Detect which cell encompasses the target text, then output its [X, Y] center coordinate. 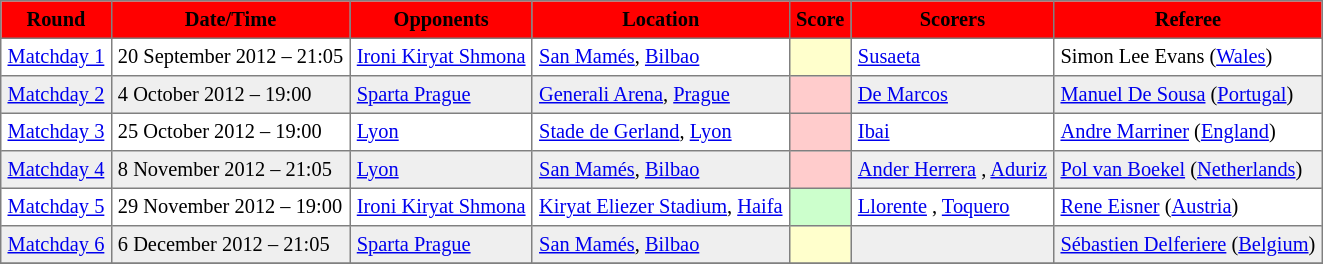
Score [820, 20]
Rene Eisner (Austria) [1188, 207]
4 October 2012 – 19:00 [230, 95]
Referee [1188, 20]
Andre Marriner (England) [1188, 132]
Generali Arena, Prague [660, 95]
20 September 2012 – 21:05 [230, 57]
Sébastien Delferiere (Belgium) [1188, 245]
Matchday 2 [56, 95]
29 November 2012 – 19:00 [230, 207]
Ander Herrera , Aduriz [952, 170]
De Marcos [952, 95]
Matchday 4 [56, 170]
Matchday 1 [56, 57]
Ibai [952, 132]
Simon Lee Evans (Wales) [1188, 57]
Matchday 3 [56, 132]
Susaeta [952, 57]
25 October 2012 – 19:00 [230, 132]
Scorers [952, 20]
Date/Time [230, 20]
Location [660, 20]
Matchday 6 [56, 245]
6 December 2012 – 21:05 [230, 245]
Stade de Gerland, Lyon [660, 132]
Pol van Boekel (Netherlands) [1188, 170]
Round [56, 20]
Llorente , Toquero [952, 207]
Manuel De Sousa (Portugal) [1188, 95]
Opponents [441, 20]
Matchday 5 [56, 207]
8 November 2012 – 21:05 [230, 170]
Kiryat Eliezer Stadium, Haifa [660, 207]
